Extract the (X, Y) coordinate from the center of the cell holding the provided text.  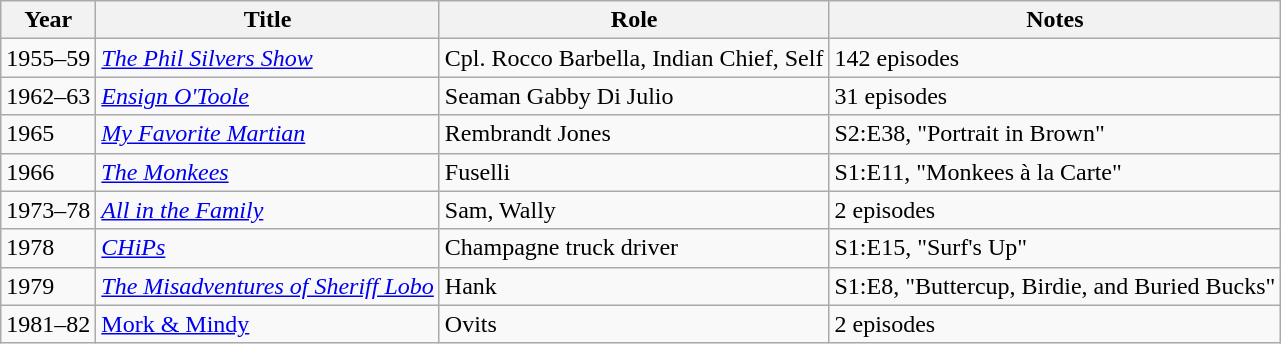
142 episodes (1055, 58)
The Monkees (268, 172)
S1:E15, "Surf's Up" (1055, 248)
1962–63 (48, 96)
The Misadventures of Sheriff Lobo (268, 286)
Sam, Wally (634, 210)
Title (268, 20)
Notes (1055, 20)
S1:E11, "Monkees à la Carte" (1055, 172)
Rembrandt Jones (634, 134)
The Phil Silvers Show (268, 58)
1966 (48, 172)
Mork & Mindy (268, 324)
1979 (48, 286)
CHiPs (268, 248)
Year (48, 20)
Cpl. Rocco Barbella, Indian Chief, Self (634, 58)
1978 (48, 248)
Role (634, 20)
Ensign O'Toole (268, 96)
Hank (634, 286)
1965 (48, 134)
S2:E38, "Portrait in Brown" (1055, 134)
31 episodes (1055, 96)
All in the Family (268, 210)
1973–78 (48, 210)
S1:E8, "Buttercup, Birdie, and Buried Bucks" (1055, 286)
1981–82 (48, 324)
My Favorite Martian (268, 134)
1955–59 (48, 58)
Fuselli (634, 172)
Champagne truck driver (634, 248)
Seaman Gabby Di Julio (634, 96)
Ovits (634, 324)
